From the cell containing the given text, extract its center point as [x, y] coordinate. 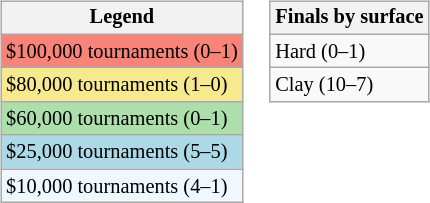
Hard (0–1) [349, 51]
$100,000 tournaments (0–1) [122, 51]
$80,000 tournaments (1–0) [122, 85]
Finals by surface [349, 18]
Clay (10–7) [349, 85]
$25,000 tournaments (5–5) [122, 152]
$60,000 tournaments (0–1) [122, 119]
Legend [122, 18]
$10,000 tournaments (4–1) [122, 186]
